Extract the [x, y] coordinate from the center of the cell holding the provided text.  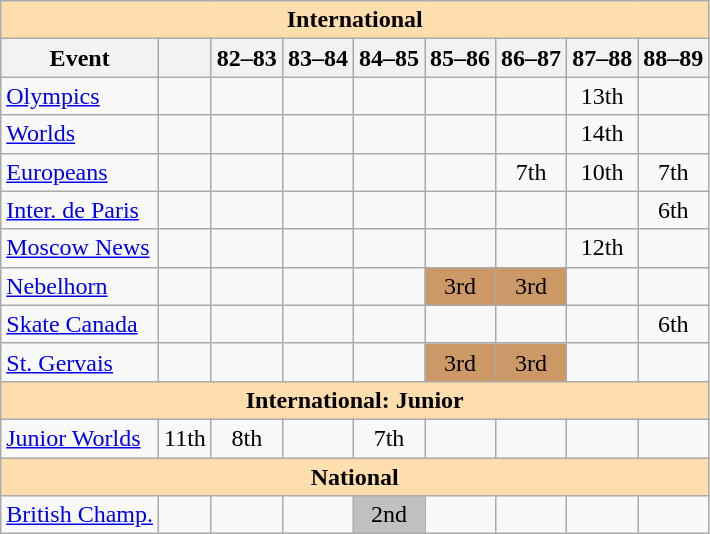
International: Junior [355, 400]
National [355, 477]
82–83 [246, 58]
83–84 [318, 58]
85–86 [460, 58]
Junior Worlds [80, 438]
11th [184, 438]
Europeans [80, 172]
8th [246, 438]
86–87 [532, 58]
Nebelhorn [80, 286]
Worlds [80, 134]
International [355, 20]
88–89 [674, 58]
84–85 [388, 58]
10th [602, 172]
Event [80, 58]
2nd [388, 515]
British Champ. [80, 515]
13th [602, 96]
Skate Canada [80, 324]
14th [602, 134]
87–88 [602, 58]
Moscow News [80, 248]
St. Gervais [80, 362]
Inter. de Paris [80, 210]
12th [602, 248]
Olympics [80, 96]
